Extract the [X, Y] coordinate from the center of the cell holding the provided text.  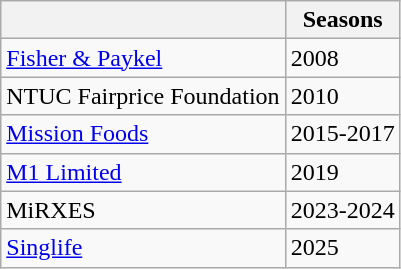
2010 [342, 96]
NTUC Fairprice Foundation [143, 96]
MiRXES [143, 210]
2023-2024 [342, 210]
Mission Foods [143, 134]
2015-2017 [342, 134]
Fisher & Paykel [143, 58]
M1 Limited [143, 172]
2019 [342, 172]
2008 [342, 58]
Singlife [143, 248]
2025 [342, 248]
Seasons [342, 20]
